Search for the cell housing the specified text and yield its (X, Y) center coordinate. 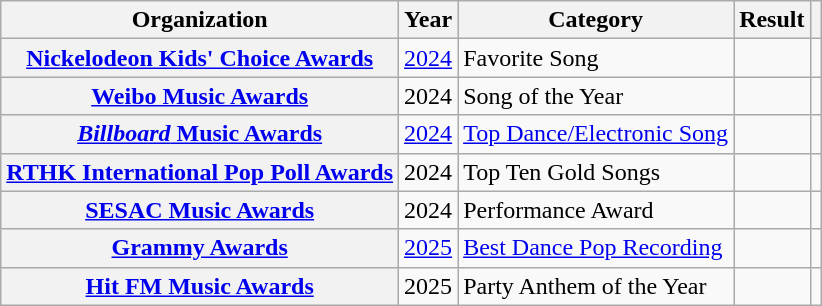
Nickelodeon Kids' Choice Awards (200, 58)
Top Ten Gold Songs (596, 172)
Organization (200, 20)
Performance Award (596, 210)
RTHK International Pop Poll Awards (200, 172)
Best Dance Pop Recording (596, 248)
Party Anthem of the Year (596, 286)
Hit FM Music Awards (200, 286)
SESAC Music Awards (200, 210)
Category (596, 20)
Favorite Song (596, 58)
Result (772, 20)
Grammy Awards (200, 248)
Billboard Music Awards (200, 134)
Song of the Year (596, 96)
Year (428, 20)
Top Dance/Electronic Song (596, 134)
Weibo Music Awards (200, 96)
